Pinpoint the cell where the given text exists, returning its [x, y] midpoint coordinate. 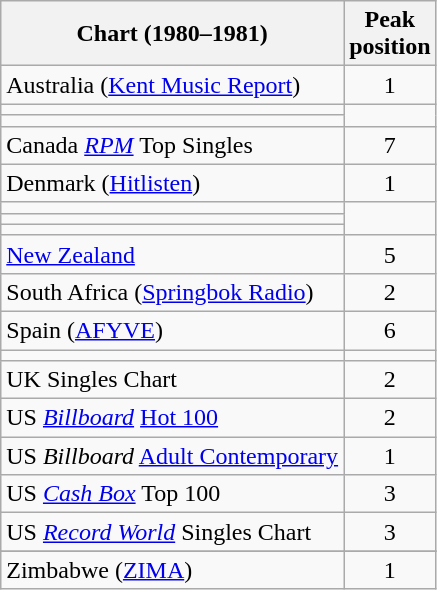
7 [390, 145]
South Africa (Springbok Radio) [172, 292]
US Billboard Adult Contemporary [172, 456]
5 [390, 254]
New Zealand [172, 254]
US Billboard Hot 100 [172, 418]
UK Singles Chart [172, 380]
Spain (AFYVE) [172, 330]
Denmark (Hitlisten) [172, 183]
US Record World Singles Chart [172, 532]
Australia (Kent Music Report) [172, 85]
6 [390, 330]
Chart (1980–1981) [172, 34]
Zimbabwe (ZIMA) [172, 570]
Peakposition [390, 34]
Canada RPM Top Singles [172, 145]
US Cash Box Top 100 [172, 494]
